Return [X, Y] of the center of cell containing provided text 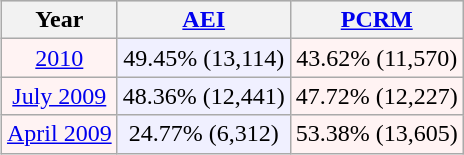
April 2009 [59, 134]
49.45% (13,114) [204, 58]
Year [59, 20]
PCRM [376, 20]
43.62% (11,570) [376, 58]
24.77% (6,312) [204, 134]
2010 [59, 58]
July 2009 [59, 96]
AEI [204, 20]
53.38% (13,605) [376, 134]
47.72% (12,227) [376, 96]
48.36% (12,441) [204, 96]
